Locate the cell with the specified text and output its (X, Y) center coordinate. 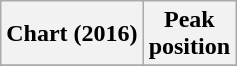
Chart (2016) (72, 34)
Peakposition (189, 34)
